Locate the cell with the specified text and output its (x, y) center coordinate. 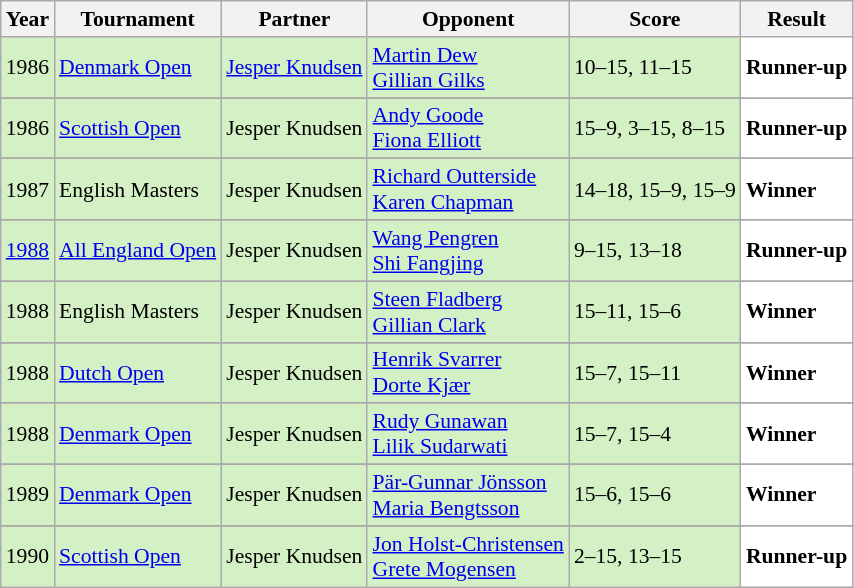
15–6, 15–6 (655, 496)
Wang Pengren Shi Fangjing (468, 250)
Steen Fladberg Gillian Clark (468, 312)
Rudy Gunawan Lilik Sudarwati (468, 434)
2–15, 13–15 (655, 556)
1987 (28, 190)
Pär-Gunnar Jönsson Maria Bengtsson (468, 496)
Henrik Svarrer Dorte Kjær (468, 372)
15–7, 15–4 (655, 434)
Dutch Open (138, 372)
Jon Holst-Christensen Grete Mogensen (468, 556)
1990 (28, 556)
Opponent (468, 19)
14–18, 15–9, 15–9 (655, 190)
Year (28, 19)
10–15, 11–15 (655, 68)
Partner (294, 19)
15–9, 3–15, 8–15 (655, 128)
Result (796, 19)
Score (655, 19)
Andy Goode Fiona Elliott (468, 128)
Richard Outterside Karen Chapman (468, 190)
1989 (28, 496)
Martin Dew Gillian Gilks (468, 68)
All England Open (138, 250)
15–7, 15–11 (655, 372)
15–11, 15–6 (655, 312)
Tournament (138, 19)
9–15, 13–18 (655, 250)
